Find where the given text appears and provide that cell's center as (x, y) coordinate. 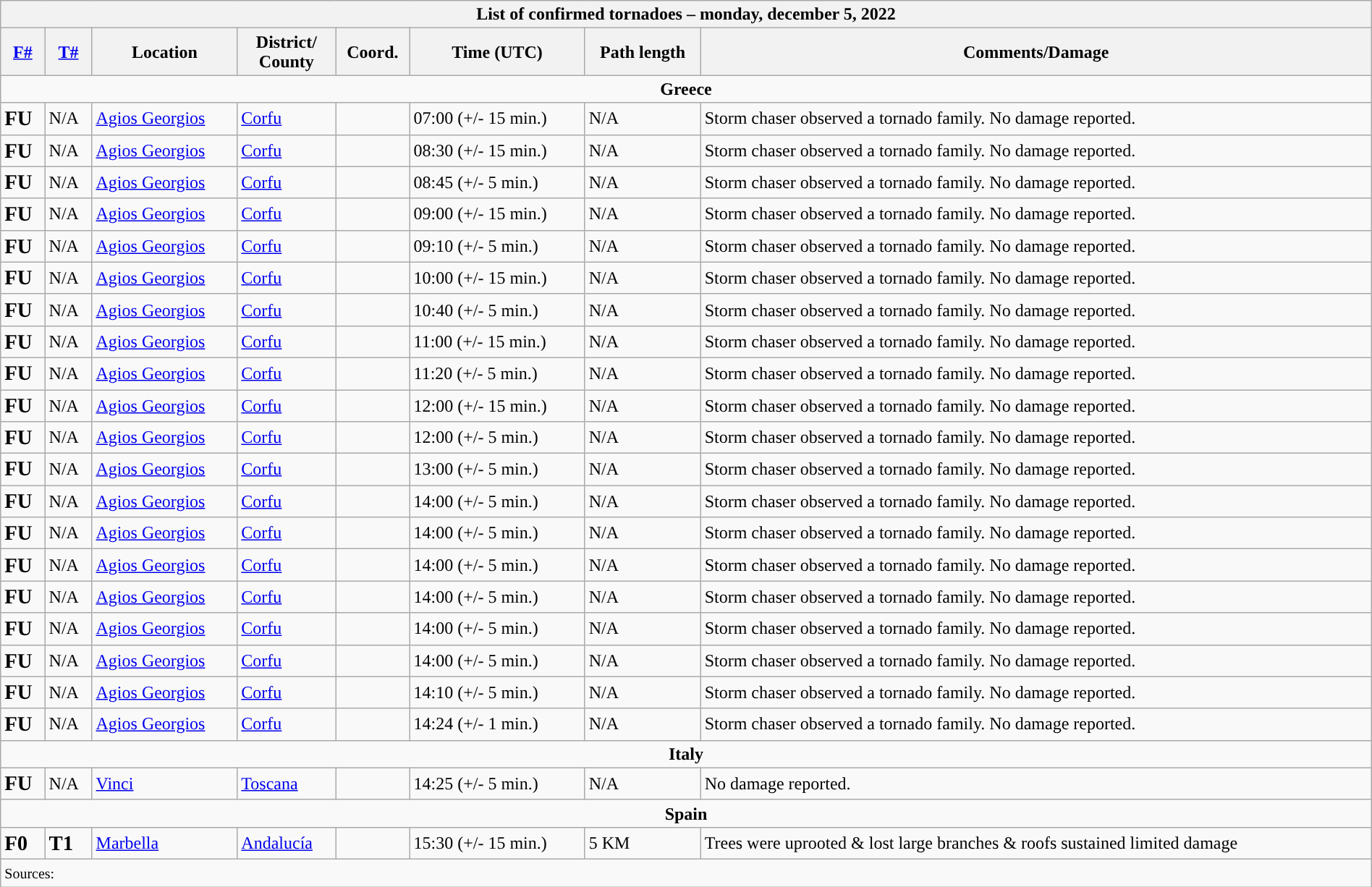
List of confirmed tornadoes – monday, december 5, 2022 (686, 14)
Toscana (287, 784)
14:24 (+/- 1 min.) (497, 724)
14:25 (+/- 5 min.) (497, 784)
10:40 (+/- 5 min.) (497, 310)
11:20 (+/- 5 min.) (497, 373)
Trees were uprooted & lost large branches & roofs sustained limited damage (1036, 843)
11:00 (+/- 15 min.) (497, 341)
F0 (23, 843)
14:10 (+/- 5 min.) (497, 692)
09:00 (+/- 15 min.) (497, 214)
Italy (686, 754)
Sources: (686, 873)
Andalucía (287, 843)
5 KM (643, 843)
08:45 (+/- 5 min.) (497, 182)
10:00 (+/- 15 min.) (497, 278)
Coord. (373, 52)
T# (68, 52)
Spain (686, 813)
Path length (643, 52)
F# (23, 52)
Greece (686, 89)
09:10 (+/- 5 min.) (497, 246)
No damage reported. (1036, 784)
12:00 (+/- 5 min.) (497, 438)
Time (UTC) (497, 52)
Marbella (165, 843)
07:00 (+/- 15 min.) (497, 119)
15:30 (+/- 15 min.) (497, 843)
T1 (68, 843)
13:00 (+/- 5 min.) (497, 470)
Vinci (165, 784)
District/County (287, 52)
12:00 (+/- 15 min.) (497, 405)
Location (165, 52)
Comments/Damage (1036, 52)
08:30 (+/- 15 min.) (497, 150)
